From the cell containing the given text, extract its center point as (X, Y) coordinate. 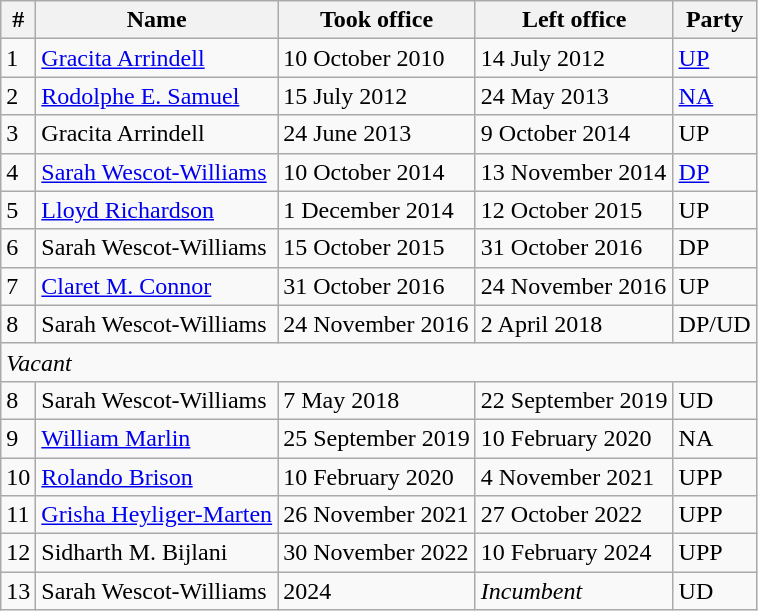
14 July 2012 (574, 58)
10 October 2014 (377, 172)
13 (18, 591)
13 November 2014 (574, 172)
1 (18, 58)
2024 (377, 591)
Name (157, 20)
2 April 2018 (574, 324)
Grisha Heyliger-Marten (157, 515)
3 (18, 134)
Left office (574, 20)
12 October 2015 (574, 210)
4 November 2021 (574, 477)
4 (18, 172)
24 June 2013 (377, 134)
9 (18, 438)
6 (18, 248)
William Marlin (157, 438)
15 July 2012 (377, 96)
Rodolphe E. Samuel (157, 96)
2 (18, 96)
7 (18, 286)
1 December 2014 (377, 210)
Vacant (378, 362)
30 November 2022 (377, 553)
Lloyd Richardson (157, 210)
DP/UD (714, 324)
12 (18, 553)
10 October 2010 (377, 58)
Took office (377, 20)
# (18, 20)
25 September 2019 (377, 438)
24 May 2013 (574, 96)
15 October 2015 (377, 248)
Claret M. Connor (157, 286)
7 May 2018 (377, 400)
Sidharth M. Bijlani (157, 553)
22 September 2019 (574, 400)
27 October 2022 (574, 515)
Rolando Brison (157, 477)
5 (18, 210)
Incumbent (574, 591)
10 (18, 477)
9 October 2014 (574, 134)
Party (714, 20)
11 (18, 515)
10 February 2024 (574, 553)
26 November 2021 (377, 515)
